Locate the cell with the specified text and output its (x, y) center coordinate. 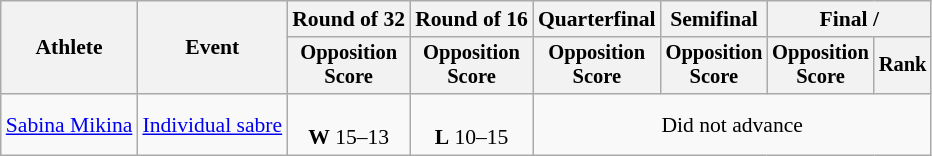
Round of 16 (472, 19)
Did not advance (732, 124)
L 10–15 (472, 124)
Athlete (70, 48)
Round of 32 (348, 19)
Individual sabre (212, 124)
Final / (849, 19)
Rank (903, 66)
Semifinal (714, 19)
Sabina Mikina (70, 124)
Event (212, 48)
Quarterfinal (597, 19)
W 15–13 (348, 124)
